Capture the cell that displays the provided text and extract its (x, y) central coordinate. 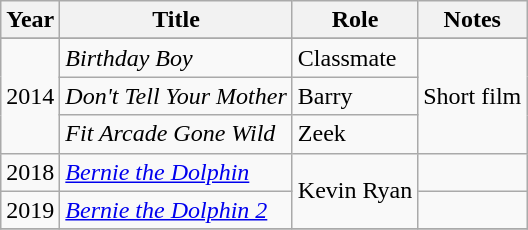
Bernie the Dolphin 2 (176, 210)
2014 (30, 96)
2019 (30, 210)
Short film (472, 96)
2018 (30, 172)
Kevin Ryan (354, 191)
Role (354, 20)
Zeek (354, 134)
Notes (472, 20)
Classmate (354, 58)
Don't Tell Your Mother (176, 96)
Barry (354, 96)
Year (30, 20)
Fit Arcade Gone Wild (176, 134)
Birthday Boy (176, 58)
Title (176, 20)
Bernie the Dolphin (176, 172)
